Output the [X, Y] coordinate of the center of the cell containing the given text.  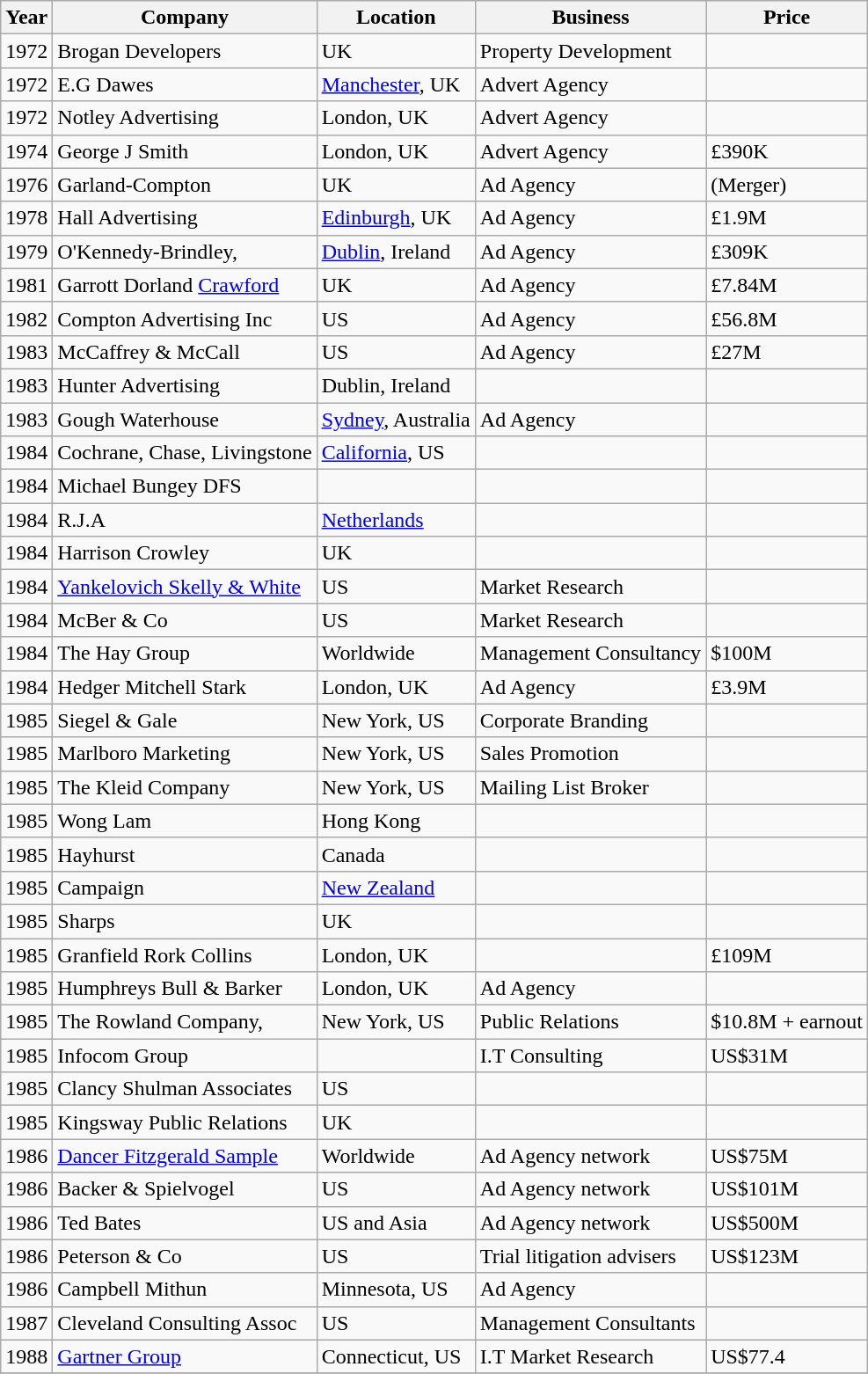
US$500M [787, 1223]
Property Development [590, 51]
Humphreys Bull & Barker [185, 989]
$10.8M + earnout [787, 1022]
O'Kennedy-Brindley, [185, 252]
Siegel & Gale [185, 720]
Connecticut, US [396, 1356]
Michael Bungey DFS [185, 486]
Brogan Developers [185, 51]
Hedger Mitchell Stark [185, 687]
Cleveland Consulting Assoc [185, 1323]
Clancy Shulman Associates [185, 1089]
Canada [396, 854]
Infocom Group [185, 1056]
McBer & Co [185, 620]
£7.84M [787, 285]
Notley Advertising [185, 118]
£27M [787, 352]
I.T Consulting [590, 1056]
Harrison Crowley [185, 553]
Company [185, 18]
US and Asia [396, 1223]
Compton Advertising Inc [185, 318]
US$101M [787, 1189]
$100M [787, 654]
(Merger) [787, 185]
US$75M [787, 1156]
1978 [26, 218]
Gartner Group [185, 1356]
£56.8M [787, 318]
Mailing List Broker [590, 787]
Garrott Dorland Crawford [185, 285]
Sharps [185, 921]
Campbell Mithun [185, 1290]
Hong Kong [396, 821]
£309K [787, 252]
Location [396, 18]
£109M [787, 954]
Netherlands [396, 520]
R.J.A [185, 520]
Trial litigation advisers [590, 1256]
Manchester, UK [396, 84]
Peterson & Co [185, 1256]
Ted Bates [185, 1223]
Sales Promotion [590, 754]
Hunter Advertising [185, 385]
1979 [26, 252]
Price [787, 18]
E.G Dawes [185, 84]
George J Smith [185, 151]
Dancer Fitzgerald Sample [185, 1156]
1987 [26, 1323]
Wong Lam [185, 821]
Marlboro Marketing [185, 754]
Corporate Branding [590, 720]
£390K [787, 151]
Public Relations [590, 1022]
US$31M [787, 1056]
Minnesota, US [396, 1290]
1974 [26, 151]
The Kleid Company [185, 787]
Management Consultants [590, 1323]
US$77.4 [787, 1356]
Sydney, Australia [396, 420]
Hall Advertising [185, 218]
Garland-Compton [185, 185]
California, US [396, 453]
I.T Market Research [590, 1356]
Year [26, 18]
New Zealand [396, 888]
Granfield Rork Collins [185, 954]
Backer & Spielvogel [185, 1189]
Gough Waterhouse [185, 420]
The Rowland Company, [185, 1022]
US$123M [787, 1256]
1981 [26, 285]
McCaffrey & McCall [185, 352]
The Hay Group [185, 654]
Hayhurst [185, 854]
Management Consultancy [590, 654]
£1.9M [787, 218]
Cochrane, Chase, Livingstone [185, 453]
Campaign [185, 888]
1988 [26, 1356]
Yankelovich Skelly & White [185, 587]
£3.9M [787, 687]
1982 [26, 318]
Kingsway Public Relations [185, 1122]
Business [590, 18]
1976 [26, 185]
Edinburgh, UK [396, 218]
